Determine the (x, y) coordinate at the center of the cell enclosing the given text.  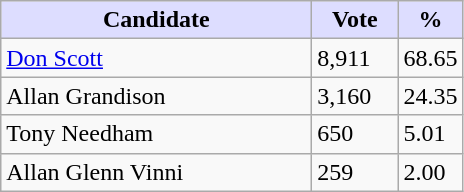
Tony Needham (156, 134)
8,911 (355, 58)
% (430, 20)
24.35 (430, 96)
3,160 (355, 96)
259 (355, 172)
5.01 (430, 134)
Allan Glenn Vinni (156, 172)
650 (355, 134)
Don Scott (156, 58)
68.65 (430, 58)
2.00 (430, 172)
Vote (355, 20)
Allan Grandison (156, 96)
Candidate (156, 20)
